Scan for the cell matching the given text and deliver its [X, Y] coordinate at center. 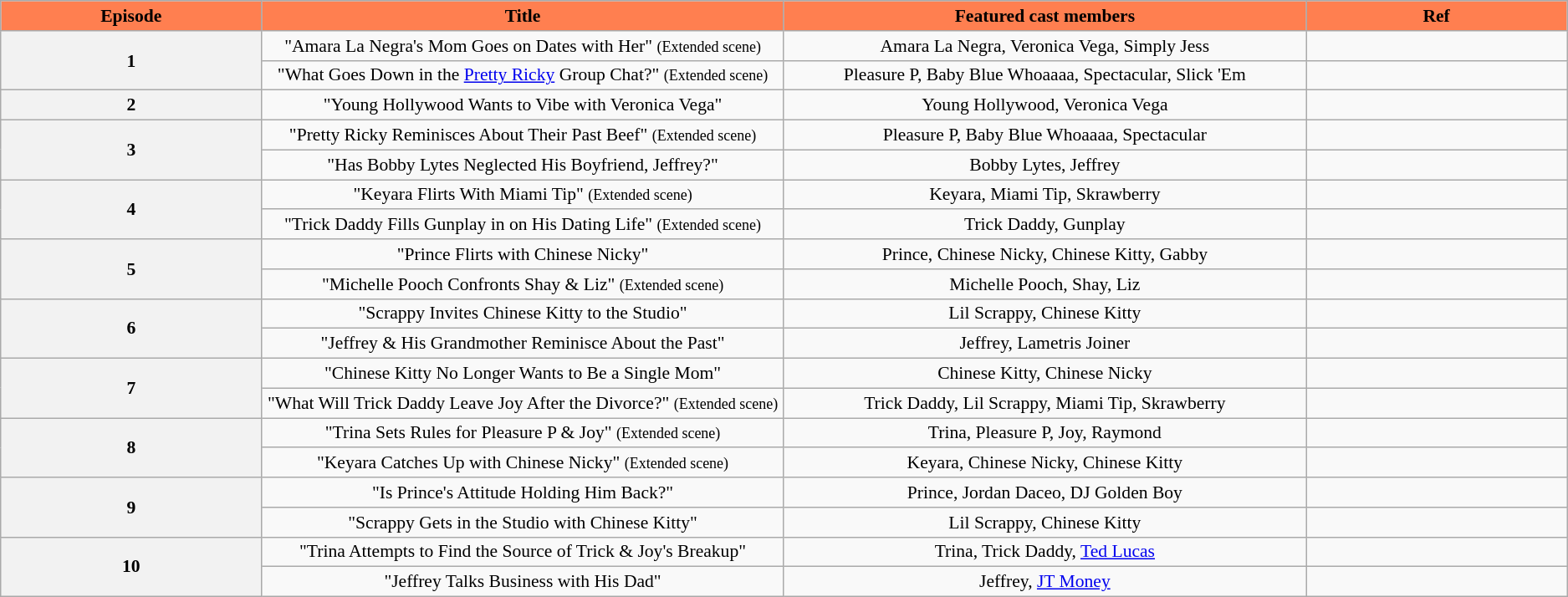
Episode [131, 16]
Trick Daddy, Lil Scrappy, Miami Tip, Skrawberry [1044, 403]
9 [131, 507]
Pleasure P, Baby Blue Whoaaaa, Spectacular [1044, 135]
"Michelle Pooch Confronts Shay & Liz" (Extended scene) [523, 284]
"Chinese Kitty No Longer Wants to Be a Single Mom" [523, 374]
"Trick Daddy Fills Gunplay in on His Dating Life" (Extended scene) [523, 225]
6 [131, 328]
Prince, Jordan Daceo, DJ Golden Boy [1044, 492]
"Jeffrey & His Grandmother Reminisce About the Past" [523, 344]
Trina, Pleasure P, Joy, Raymond [1044, 433]
7 [131, 388]
Prince, Chinese Nicky, Chinese Kitty, Gabby [1044, 254]
Chinese Kitty, Chinese Nicky [1044, 374]
"Pretty Ricky Reminisces About Their Past Beef" (Extended scene) [523, 135]
"Trina Sets Rules for Pleasure P & Joy" (Extended scene) [523, 433]
10 [131, 567]
"Keyara Flirts With Miami Tip" (Extended scene) [523, 195]
"Scrappy Gets in the Studio with Chinese Kitty" [523, 523]
Jeffrey, Lametris Joiner [1044, 344]
Jeffrey, JT Money [1044, 582]
"Amara La Negra's Mom Goes on Dates with Her" (Extended scene) [523, 46]
Trick Daddy, Gunplay [1044, 225]
3 [131, 151]
"What Goes Down in the Pretty Ricky Group Chat?" (Extended scene) [523, 75]
1 [131, 60]
Featured cast members [1044, 16]
"Trina Attempts to Find the Source of Trick & Joy's Breakup" [523, 552]
"Keyara Catches Up with Chinese Nicky" (Extended scene) [523, 463]
5 [131, 269]
"Prince Flirts with Chinese Nicky" [523, 254]
Title [523, 16]
Keyara, Miami Tip, Skrawberry [1044, 195]
"Is Prince's Attitude Holding Him Back?" [523, 492]
"Scrappy Invites Chinese Kitty to the Studio" [523, 314]
Keyara, Chinese Nicky, Chinese Kitty [1044, 463]
Bobby Lytes, Jeffrey [1044, 165]
Michelle Pooch, Shay, Liz [1044, 284]
8 [131, 448]
Trina, Trick Daddy, Ted Lucas [1044, 552]
Ref [1437, 16]
"Has Bobby Lytes Neglected His Boyfriend, Jeffrey?" [523, 165]
"What Will Trick Daddy Leave Joy After the Divorce?" (Extended scene) [523, 403]
4 [131, 209]
2 [131, 105]
"Young Hollywood Wants to Vibe with Veronica Vega" [523, 105]
Young Hollywood, Veronica Vega [1044, 105]
Amara La Negra, Veronica Vega, Simply Jess [1044, 46]
Pleasure P, Baby Blue Whoaaaa, Spectacular, Slick 'Em [1044, 75]
"Jeffrey Talks Business with His Dad" [523, 582]
